Capture the cell that displays the provided text and extract its [x, y] central coordinate. 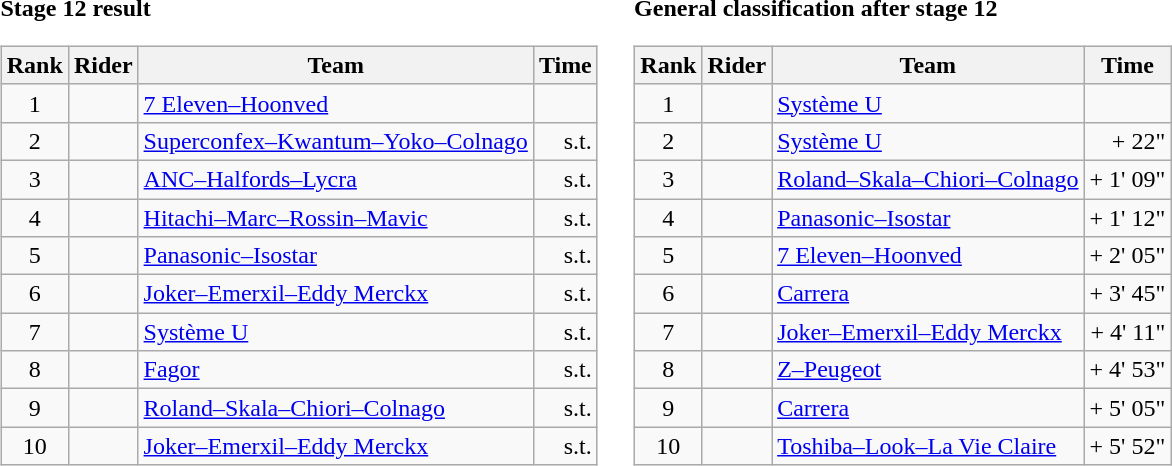
+ 4' 11" [1128, 332]
+ 22" [1128, 141]
Superconfex–Kwantum–Yoko–Colnago [336, 141]
+ 4' 53" [1128, 370]
+ 2' 05" [1128, 256]
ANC–Halfords–Lycra [336, 179]
+ 5' 52" [1128, 446]
Z–Peugeot [928, 370]
Hitachi–Marc–Rossin–Mavic [336, 217]
+ 5' 05" [1128, 408]
+ 3' 45" [1128, 294]
+ 1' 09" [1128, 179]
Fagor [336, 370]
Toshiba–Look–La Vie Claire [928, 446]
+ 1' 12" [1128, 217]
